For the text-containing cell, return its midpoint in (X, Y) coordinate format. 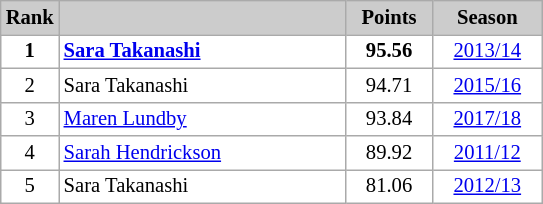
1 (30, 51)
3 (30, 119)
2 (30, 85)
Maren Lundby (202, 119)
Season (487, 17)
Rank (30, 17)
94.71 (389, 85)
2015/16 (487, 85)
81.06 (389, 186)
2013/14 (487, 51)
2012/13 (487, 186)
5 (30, 186)
2017/18 (487, 119)
Sarah Hendrickson (202, 153)
93.84 (389, 119)
2011/12 (487, 153)
89.92 (389, 153)
4 (30, 153)
95.56 (389, 51)
Points (389, 17)
